For the text-containing cell, return its midpoint in (X, Y) coordinate format. 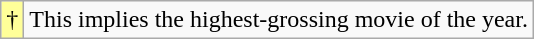
† (12, 20)
This implies the highest-grossing movie of the year. (279, 20)
